Locate the cell with the specified text and output its (X, Y) center coordinate. 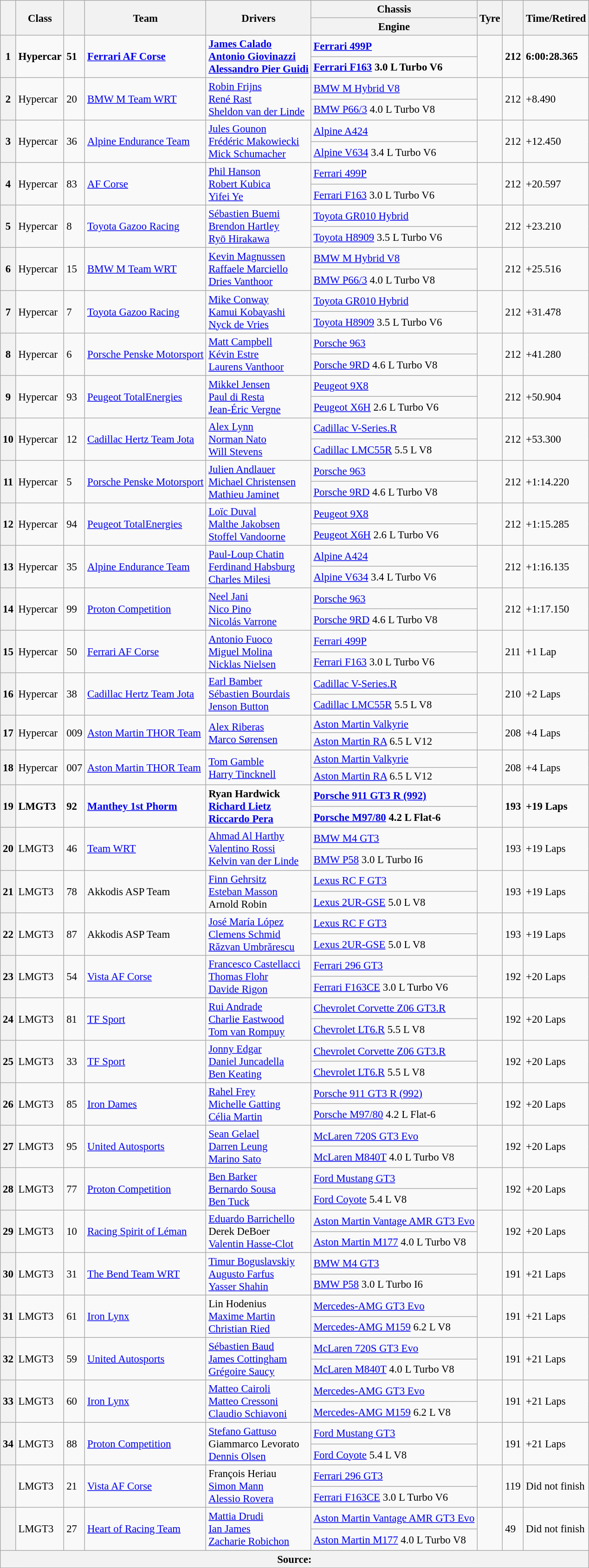
210 (513, 694)
2 (8, 99)
78 (74, 891)
Antonio Fuoco Miguel Molina Nicklas Nielsen (259, 652)
Iron Dames (146, 1104)
007 (74, 768)
Francesco Castellacci Thomas Flohr Davide Rigon (259, 976)
Heart of Racing Team (146, 1529)
34 (8, 1444)
9 (8, 397)
92 (74, 807)
Matteo Cairoli Matteo Cressoni Claudio Schiavoni (259, 1401)
119 (513, 1487)
Kevin Magnussen Raffaele Marciello Dries Vanthoor (259, 269)
11 (8, 482)
Mikkel Jensen Paul di Resta Jean-Éric Vergne (259, 397)
19 (8, 807)
94 (74, 524)
+2 Laps (556, 694)
Neel Jani Nico Pino Nicolás Varrone (259, 609)
Jules Gounon Frédéric Makowiecki Mick Schumacher (259, 142)
Team (146, 18)
Timur Boguslavskiy Augusto Farfus Yasser Shahin (259, 1274)
Julien Andlauer Michael Christensen Mathieu Jaminet (259, 482)
16 (8, 694)
Ben Barker Bernardo Sousa Ben Tuck (259, 1189)
Sébastien Baud James Cottingham Grégoire Saucy (259, 1359)
Ryan Hardwick Richard Lietz Riccardo Pera (259, 807)
Sébastien Buemi Brendon Hartley Ryō Hirakawa (259, 226)
Time/Retired (556, 18)
46 (74, 849)
95 (74, 1147)
Rahel Frey Michelle Gatting Célia Martin (259, 1104)
Phil Hanson Robert Kubica Yifei Ye (259, 184)
+50.904 (556, 397)
28 (8, 1189)
3 (8, 142)
+12.450 (556, 142)
6:00:28.365 (556, 57)
Rui Andrade Charlie Eastwood Tom van Rompuy (259, 1019)
Sean Gelael Darren Leung Marino Sato (259, 1147)
Jonny Edgar Daniel Juncadella Ben Keating (259, 1062)
17 (8, 733)
13 (8, 567)
99 (74, 609)
59 (74, 1359)
009 (74, 733)
+8.490 (556, 99)
60 (74, 1401)
25 (8, 1062)
Drivers (259, 18)
Team WRT (146, 849)
José María López Clemens Schmid Răzvan Umbrărescu (259, 934)
51 (74, 57)
The Bend Team WRT (146, 1274)
81 (74, 1019)
François Heriau Simon Mann Alessio Rovera (259, 1487)
Ahmad Al Harthy Valentino Rossi Kelvin van der Linde (259, 849)
+31.478 (556, 312)
77 (74, 1189)
Engine (394, 27)
+1:16.135 (556, 567)
+25.516 (556, 269)
Tyre (490, 18)
+20.597 (556, 184)
Earl Bamber Sébastien Bourdais Jenson Button (259, 694)
Chassis (394, 9)
30 (8, 1274)
Tom Gamble Harry Tincknell (259, 768)
Finn Gehrsitz Esteban Masson Arnold Robin (259, 891)
36 (74, 142)
Paul-Loup Chatin Ferdinand Habsburg Charles Milesi (259, 567)
Lin Hodenius Maxime Martin Christian Ried (259, 1316)
Mike Conway Kamui Kobayashi Nyck de Vries (259, 312)
Racing Spirit of Léman (146, 1232)
85 (74, 1104)
James Calado Antonio Giovinazzi Alessandro Pier Guidi (259, 57)
Stefano Gattuso Giammarco Levorato Dennis Olsen (259, 1444)
29 (8, 1232)
Class (40, 18)
22 (8, 934)
87 (74, 934)
35 (74, 567)
50 (74, 652)
49 (513, 1529)
+1:17.150 (556, 609)
Mattia Drudi Ian James Zacharie Robichon (259, 1529)
211 (513, 652)
+1 Lap (556, 652)
24 (8, 1019)
Manthey 1st Phorm (146, 807)
4 (8, 184)
18 (8, 768)
+53.300 (556, 439)
Alex Lynn Norman Nato Will Stevens (259, 439)
23 (8, 976)
14 (8, 609)
Loïc Duval Malthe Jakobsen Stoffel Vandoorne (259, 524)
+1:14.220 (556, 482)
+41.280 (556, 354)
1 (8, 57)
32 (8, 1359)
93 (74, 397)
+23.210 (556, 226)
61 (74, 1316)
AF Corse (146, 184)
88 (74, 1444)
Alex Riberas Marco Sørensen (259, 733)
Robin Frijns René Rast Sheldon van der Linde (259, 99)
Eduardo Barrichello Derek DeBoer Valentin Hasse-Clot (259, 1232)
26 (8, 1104)
54 (74, 976)
Source: (294, 1559)
Matt Campbell Kévin Estre Laurens Vanthoor (259, 354)
+1:15.285 (556, 524)
83 (74, 184)
38 (74, 694)
